Identify which cell holds the provided text, then report its (x, y) central coordinate. 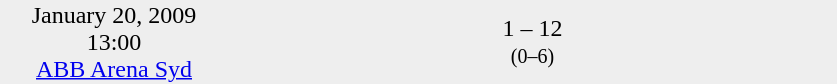
January 20, 200913:00ABB Arena Syd (114, 42)
1 – 12(0–6) (532, 42)
